For the text-containing cell, return its midpoint in (x, y) coordinate format. 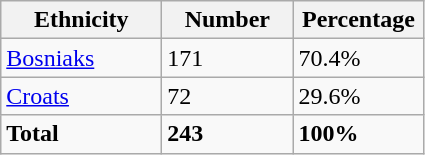
Number (228, 20)
171 (228, 58)
Percentage (358, 20)
72 (228, 96)
70.4% (358, 58)
Ethnicity (82, 20)
Total (82, 134)
243 (228, 134)
100% (358, 134)
Croats (82, 96)
29.6% (358, 96)
Bosniaks (82, 58)
